Search for the cell housing the specified text and yield its (x, y) center coordinate. 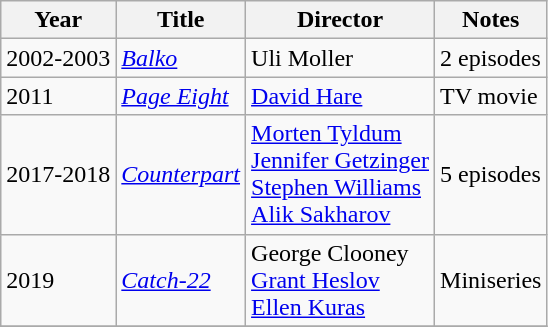
Miniseries (491, 280)
Notes (491, 20)
Year (58, 20)
2017-2018 (58, 174)
Page Eight (181, 96)
Catch-22 (181, 280)
Title (181, 20)
George ClooneyGrant HeslovEllen Kuras (340, 280)
Director (340, 20)
2002-2003 (58, 58)
Uli Moller (340, 58)
TV movie (491, 96)
2019 (58, 280)
2011 (58, 96)
2 episodes (491, 58)
Counterpart (181, 174)
Balko (181, 58)
5 episodes (491, 174)
Morten TyldumJennifer GetzingerStephen WilliamsAlik Sakharov (340, 174)
David Hare (340, 96)
